Return [X, Y] of the center of cell containing provided text 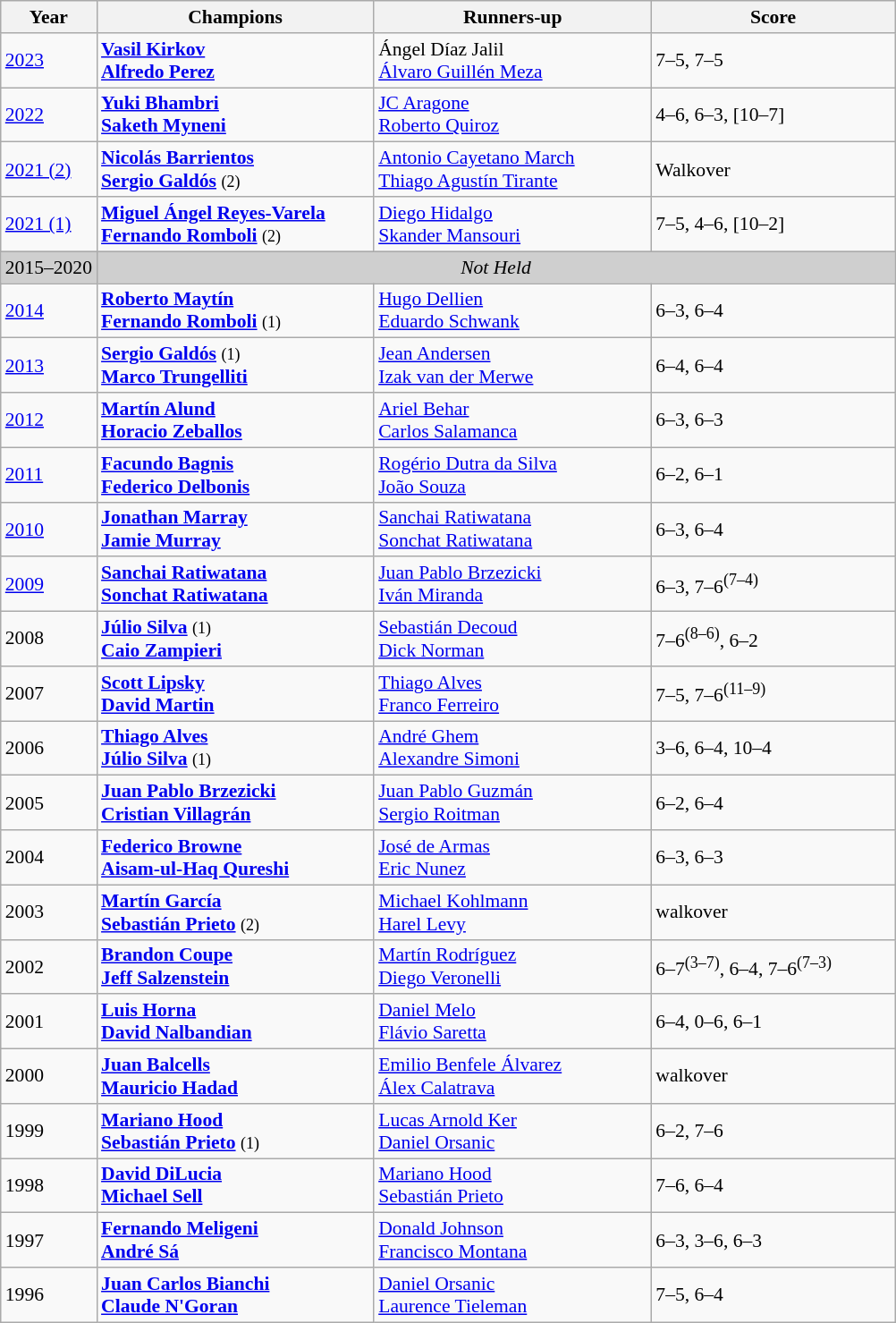
Nicolás Barrientos Sergio Galdós (2) [235, 170]
Donald Johnson Francisco Montana [512, 1240]
2023 [48, 61]
7–5, 7–6(11–9) [773, 694]
2000 [48, 1077]
Martín Alund Horacio Zeballos [235, 420]
1998 [48, 1186]
Thiago Alves Júlio Silva (1) [235, 748]
2007 [48, 694]
2021 (2) [48, 170]
Michael Kohlmann Harel Levy [512, 912]
4–6, 6–3, [10–7] [773, 114]
6–2, 6–1 [773, 474]
7–5, 4–6, [10–2] [773, 224]
Thiago Alves Franco Ferreiro [512, 694]
Rogério Dutra da Silva João Souza [512, 474]
Antonio Cayetano March Thiago Agustín Tirante [512, 170]
6–7(3–7), 6–4, 7–6(7–3) [773, 966]
Fernando Meligeni André Sá [235, 1240]
Not Held [495, 267]
Runners-up [512, 17]
Walkover [773, 170]
2013 [48, 365]
6–3, 7–6(7–4) [773, 585]
Júlio Silva (1) Caio Zampieri [235, 639]
Martín Rodríguez Diego Veronelli [512, 966]
6–4, 0–6, 6–1 [773, 1022]
2011 [48, 474]
JC Aragone Roberto Quiroz [512, 114]
Daniel Orsanic Laurence Tieleman [512, 1295]
2008 [48, 639]
Yuki Bhambri Saketh Myneni [235, 114]
Ángel Díaz Jalil Álvaro Guillén Meza [512, 61]
2009 [48, 585]
Jean Andersen Izak van der Merwe [512, 365]
2012 [48, 420]
1997 [48, 1240]
2002 [48, 966]
Diego Hidalgo Skander Mansouri [512, 224]
Facundo Bagnis Federico Delbonis [235, 474]
Mariano Hood Sebastián Prieto (1) [235, 1131]
Luis Horna David Nalbandian [235, 1022]
José de Armas Eric Nunez [512, 857]
Score [773, 17]
Sergio Galdós (1) Marco Trungelliti [235, 365]
2022 [48, 114]
David DiLucia Michael Sell [235, 1186]
Federico Browne Aisam-ul-Haq Qureshi [235, 857]
6–3, 3–6, 6–3 [773, 1240]
6–2, 7–6 [773, 1131]
7–5, 7–5 [773, 61]
Juan Pablo Brzezicki Cristian Villagrán [235, 803]
7–5, 6–4 [773, 1295]
Juan Pablo Brzezicki Iván Miranda [512, 585]
Vasil Kirkov Alfredo Perez [235, 61]
2003 [48, 912]
6–4, 6–4 [773, 365]
2001 [48, 1022]
Brandon Coupe Jeff Salzenstein [235, 966]
André Ghem Alexandre Simoni [512, 748]
Jonathan Marray Jamie Murray [235, 530]
2006 [48, 748]
1999 [48, 1131]
Miguel Ángel Reyes-Varela Fernando Romboli (2) [235, 224]
2005 [48, 803]
6–2, 6–4 [773, 803]
Hugo Dellien Eduardo Schwank [512, 311]
Roberto Maytín Fernando Romboli (1) [235, 311]
2010 [48, 530]
2021 (1) [48, 224]
2014 [48, 311]
Juan Pablo Guzmán Sergio Roitman [512, 803]
Juan Carlos Bianchi Claude N'Goran [235, 1295]
Mariano Hood Sebastián Prieto [512, 1186]
Martín García Sebastián Prieto (2) [235, 912]
Juan Balcells Mauricio Hadad [235, 1077]
Scott Lipsky David Martin [235, 694]
Year [48, 17]
1996 [48, 1295]
2015–2020 [48, 267]
Lucas Arnold Ker Daniel Orsanic [512, 1131]
Champions [235, 17]
7–6(8–6), 6–2 [773, 639]
Emilio Benfele Álvarez Álex Calatrava [512, 1077]
3–6, 6–4, 10–4 [773, 748]
Ariel Behar Carlos Salamanca [512, 420]
Daniel Melo Flávio Saretta [512, 1022]
2004 [48, 857]
7–6, 6–4 [773, 1186]
Sebastián Decoud Dick Norman [512, 639]
